Search for the cell housing the specified text and yield its [x, y] center coordinate. 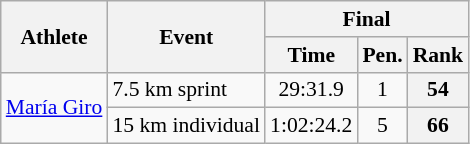
Rank [438, 55]
29:31.9 [311, 90]
5 [382, 126]
1 [382, 90]
María Giro [54, 108]
66 [438, 126]
Time [311, 55]
7.5 km sprint [186, 90]
54 [438, 90]
Pen. [382, 55]
Event [186, 36]
15 km individual [186, 126]
Athlete [54, 36]
1:02:24.2 [311, 126]
Final [366, 19]
